Determine the [X, Y] coordinate at the center of the cell enclosing the given text.  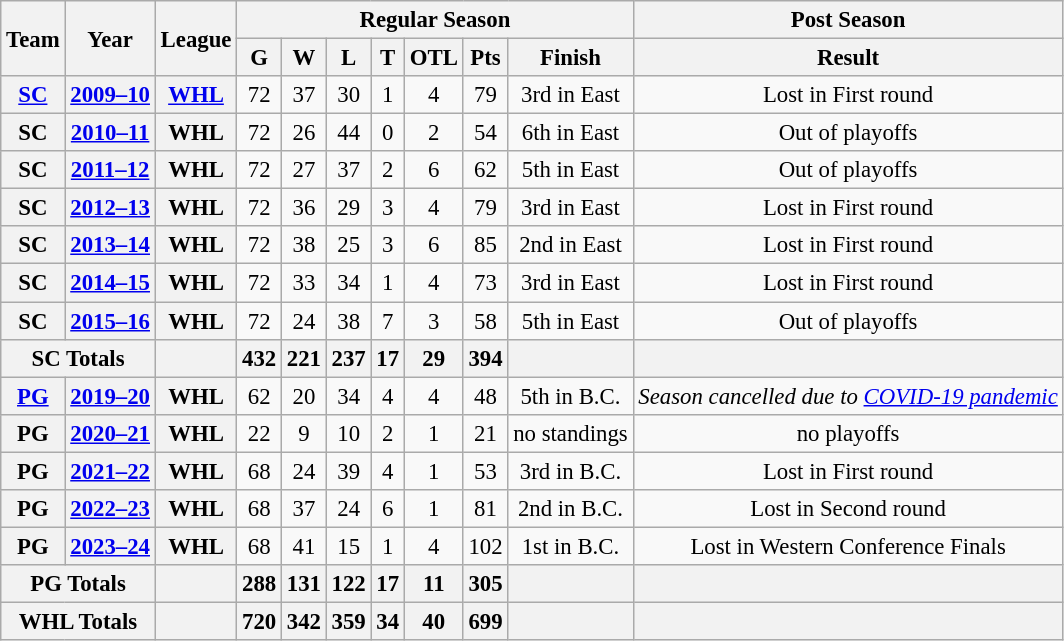
Finish [570, 58]
21 [486, 433]
2010–11 [110, 133]
342 [304, 621]
2019–20 [110, 396]
122 [348, 584]
40 [434, 621]
131 [304, 584]
25 [348, 245]
33 [304, 283]
5th in B.C. [570, 396]
26 [304, 133]
League [196, 38]
6th in East [570, 133]
2021–22 [110, 471]
20 [304, 396]
2014–15 [110, 283]
2015–16 [110, 321]
Pts [486, 58]
Lost in Western Conference Finals [848, 546]
WHL Totals [78, 621]
no standings [570, 433]
15 [348, 546]
102 [486, 546]
SC Totals [78, 358]
OTL [434, 58]
no playoffs [848, 433]
10 [348, 433]
Post Season [848, 20]
288 [260, 584]
720 [260, 621]
3rd in B.C. [570, 471]
22 [260, 433]
0 [388, 133]
53 [486, 471]
30 [348, 95]
36 [304, 208]
11 [434, 584]
305 [486, 584]
2013–14 [110, 245]
9 [304, 433]
2012–13 [110, 208]
2nd in B.C. [570, 509]
Team [33, 38]
58 [486, 321]
41 [304, 546]
73 [486, 283]
W [304, 58]
699 [486, 621]
Season cancelled due to COVID-19 pandemic [848, 396]
G [260, 58]
2022–23 [110, 509]
221 [304, 358]
2011–12 [110, 170]
1st in B.C. [570, 546]
2020–21 [110, 433]
Lost in Second round [848, 509]
2009–10 [110, 95]
2023–24 [110, 546]
Result [848, 58]
237 [348, 358]
7 [388, 321]
L [348, 58]
2nd in East [570, 245]
44 [348, 133]
PG Totals [78, 584]
54 [486, 133]
85 [486, 245]
81 [486, 509]
359 [348, 621]
Year [110, 38]
39 [348, 471]
48 [486, 396]
27 [304, 170]
T [388, 58]
432 [260, 358]
Regular Season [435, 20]
394 [486, 358]
